Return [x, y] of the center of cell containing provided text 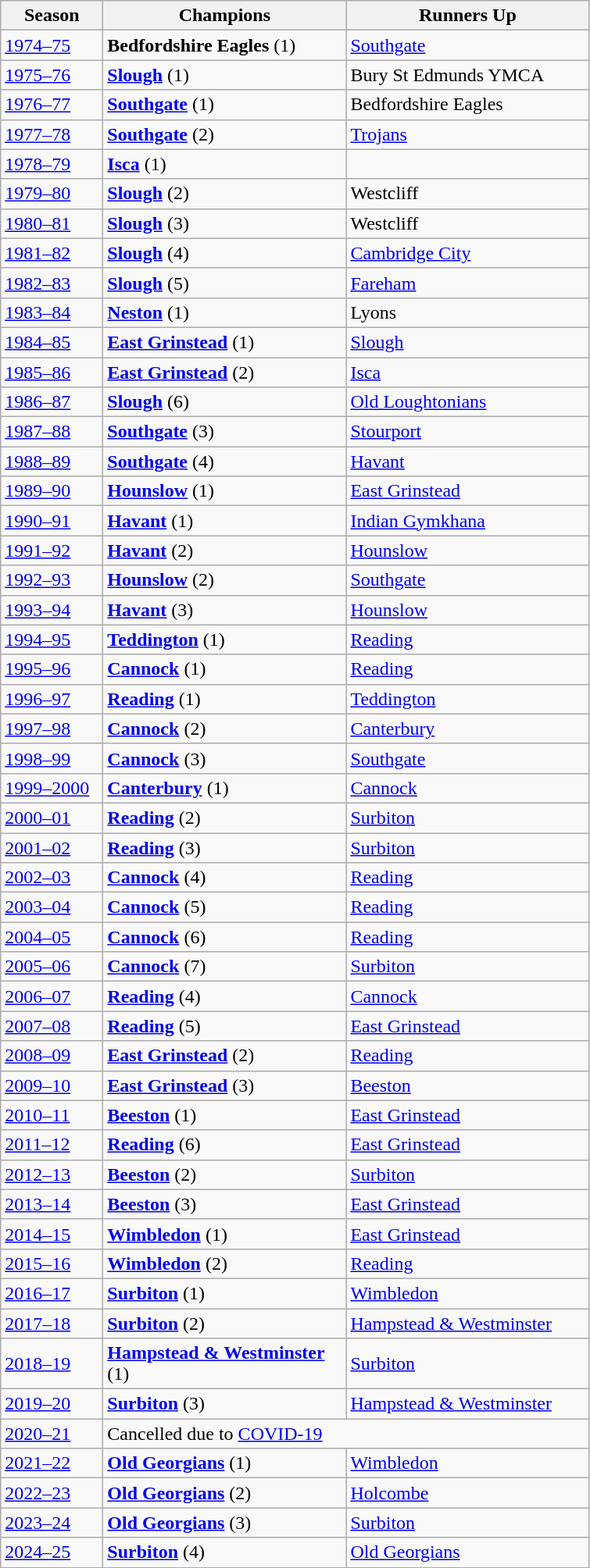
2005–06 [52, 967]
Bedfordshire Eagles [467, 105]
1974–75 [52, 45]
1989–90 [52, 491]
2007–08 [52, 1026]
Reading (6) [225, 1145]
1992–93 [52, 580]
1988–89 [52, 461]
Slough (1) [225, 75]
1997–98 [52, 729]
Slough (4) [225, 253]
1978–79 [52, 164]
Teddington (1) [225, 640]
2013–14 [52, 1204]
2017–18 [52, 1324]
1994–95 [52, 640]
1975–76 [52, 75]
Old Georgians (3) [225, 1523]
Southgate (1) [225, 105]
2022–23 [52, 1493]
Hounslow (2) [225, 580]
Champions [225, 16]
Wimbledon (2) [225, 1263]
Hampstead & Westminster (1) [225, 1363]
2018–19 [52, 1363]
2019–20 [52, 1404]
Beeston (1) [225, 1115]
1982–83 [52, 283]
Southgate (3) [225, 432]
Bedfordshire Eagles (1) [225, 45]
Slough (3) [225, 223]
1983–84 [52, 312]
Cannock (3) [225, 758]
Hounslow (1) [225, 491]
2008–09 [52, 1056]
Slough (6) [225, 402]
Beeston (3) [225, 1204]
Reading (2) [225, 818]
Havant (3) [225, 610]
1999–2000 [52, 788]
Reading (3) [225, 847]
Holcombe [467, 1493]
1985–86 [52, 372]
1991–92 [52, 551]
Cannock (6) [225, 937]
Reading (4) [225, 996]
2010–11 [52, 1115]
Wimbledon (1) [225, 1234]
Lyons [467, 312]
East Grinstead (1) [225, 342]
Havant (1) [225, 521]
Old Georgians [467, 1552]
Beeston [467, 1085]
1976–77 [52, 105]
Trojans [467, 134]
Cannock (5) [225, 907]
Beeston (2) [225, 1174]
Runners Up [467, 16]
Cancelled due to COVID-19 [346, 1434]
Havant [467, 461]
Surbiton (4) [225, 1552]
1979–80 [52, 194]
Cambridge City [467, 253]
Old Georgians (2) [225, 1493]
1980–81 [52, 223]
Isca [467, 372]
2020–21 [52, 1434]
2006–07 [52, 996]
Season [52, 16]
2016–17 [52, 1293]
2004–05 [52, 937]
Bury St Edmunds YMCA [467, 75]
Slough (5) [225, 283]
1986–87 [52, 402]
1977–78 [52, 134]
1987–88 [52, 432]
Cannock (1) [225, 669]
2000–01 [52, 818]
Cannock (4) [225, 878]
2023–24 [52, 1523]
2001–02 [52, 847]
Cannock (7) [225, 967]
2012–13 [52, 1174]
Surbiton (2) [225, 1324]
Canterbury (1) [225, 788]
2024–25 [52, 1552]
Havant (2) [225, 551]
1996–97 [52, 699]
Slough (2) [225, 194]
Slough [467, 342]
2002–03 [52, 878]
Old Georgians (1) [225, 1463]
Teddington [467, 699]
Neston (1) [225, 312]
Southgate (2) [225, 134]
2015–16 [52, 1263]
1981–82 [52, 253]
2011–12 [52, 1145]
Surbiton (1) [225, 1293]
Isca (1) [225, 164]
2021–22 [52, 1463]
Stourport [467, 432]
Indian Gymkhana [467, 521]
2009–10 [52, 1085]
Fareham [467, 283]
2014–15 [52, 1234]
Reading (1) [225, 699]
Cannock (2) [225, 729]
1984–85 [52, 342]
Southgate (4) [225, 461]
Canterbury [467, 729]
Old Loughtonians [467, 402]
1993–94 [52, 610]
Reading (5) [225, 1026]
East Grinstead (3) [225, 1085]
1990–91 [52, 521]
1995–96 [52, 669]
Surbiton (3) [225, 1404]
1998–99 [52, 758]
2003–04 [52, 907]
